Scan for the cell matching the given text and deliver its [X, Y] coordinate at center. 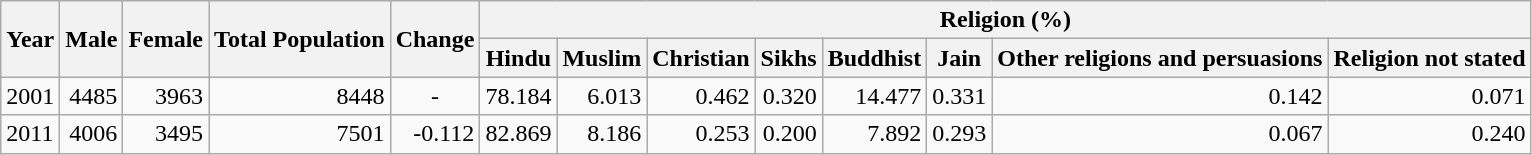
8.186 [602, 134]
Hindu [518, 58]
3495 [166, 134]
14.477 [874, 96]
0.067 [1160, 134]
0.462 [701, 96]
Sikhs [788, 58]
Religion (%) [1006, 20]
0.320 [788, 96]
Other religions and persuasions [1160, 58]
- [435, 96]
4485 [92, 96]
7.892 [874, 134]
Religion not stated [1430, 58]
0.240 [1430, 134]
0.071 [1430, 96]
6.013 [602, 96]
2011 [30, 134]
Year [30, 39]
8448 [300, 96]
Jain [960, 58]
0.200 [788, 134]
Change [435, 39]
Female [166, 39]
-0.112 [435, 134]
Buddhist [874, 58]
4006 [92, 134]
78.184 [518, 96]
0.142 [1160, 96]
Total Population [300, 39]
Muslim [602, 58]
7501 [300, 134]
0.293 [960, 134]
Christian [701, 58]
2001 [30, 96]
Male [92, 39]
3963 [166, 96]
0.253 [701, 134]
0.331 [960, 96]
82.869 [518, 134]
